Identify which cell holds the provided text, then report its (x, y) central coordinate. 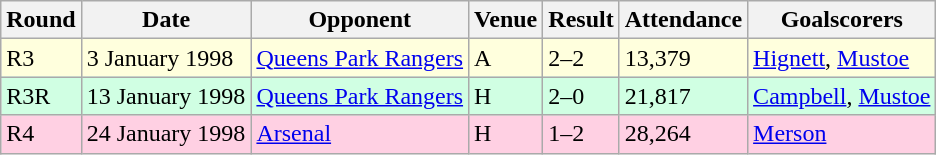
Campbell, Mustoe (842, 96)
Result (581, 20)
3 January 1998 (166, 58)
R4 (41, 134)
2–2 (581, 58)
Venue (506, 20)
2–0 (581, 96)
Merson (842, 134)
A (506, 58)
Arsenal (360, 134)
Round (41, 20)
1–2 (581, 134)
24 January 1998 (166, 134)
Date (166, 20)
28,264 (683, 134)
13 January 1998 (166, 96)
13,379 (683, 58)
R3R (41, 96)
R3 (41, 58)
Hignett, Mustoe (842, 58)
21,817 (683, 96)
Opponent (360, 20)
Attendance (683, 20)
Goalscorers (842, 20)
